Capture the cell that displays the provided text and extract its [X, Y] central coordinate. 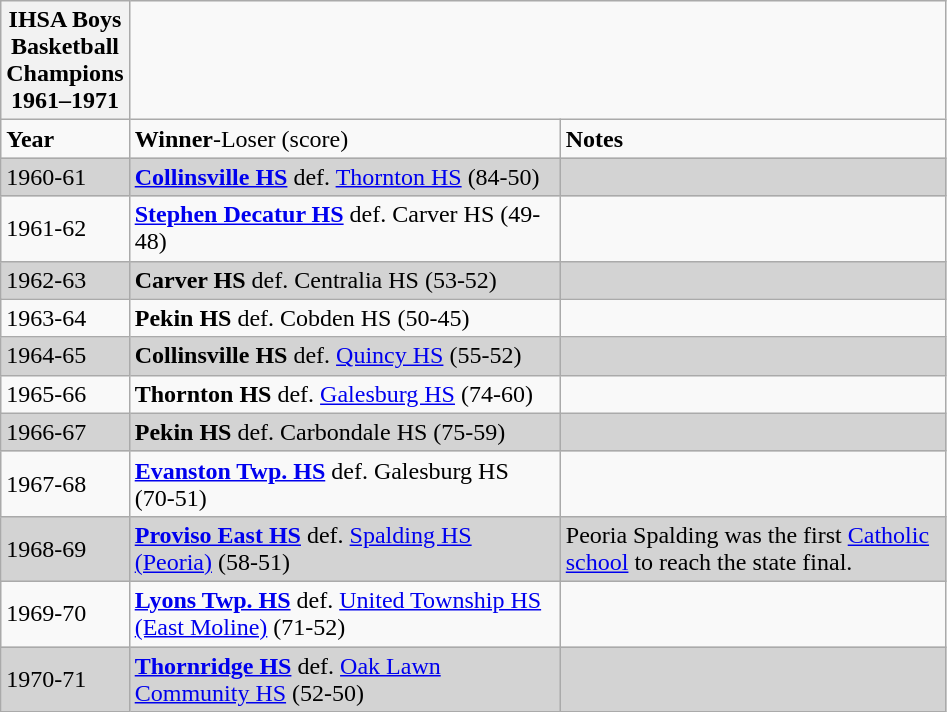
1968-69 [65, 548]
1960-61 [65, 177]
Winner-Loser (score) [344, 139]
Carver HS def. Centralia HS (53-52) [344, 280]
Year [65, 139]
Proviso East HS def. Spalding HS (Peoria) (58-51) [344, 548]
Notes [753, 139]
Lyons Twp. HS def. United Township HS (East Moline) (71-52) [344, 614]
1965-66 [65, 394]
Stephen Decatur HS def. Carver HS (49-48) [344, 228]
1966-67 [65, 432]
1962-63 [65, 280]
Collinsville HS def. Thornton HS (84-50) [344, 177]
IHSA Boys Basketball Champions 1961–1971 [65, 60]
Pekin HS def. Cobden HS (50-45) [344, 318]
1961-62 [65, 228]
Thornridge HS def. Oak Lawn Community HS (52-50) [344, 678]
1970-71 [65, 678]
1964-65 [65, 356]
Peoria Spalding was the first Catholic school to reach the state final. [753, 548]
Thornton HS def. Galesburg HS (74-60) [344, 394]
1963-64 [65, 318]
1969-70 [65, 614]
Collinsville HS def. Quincy HS (55-52) [344, 356]
Pekin HS def. Carbondale HS (75-59) [344, 432]
1967-68 [65, 484]
Evanston Twp. HS def. Galesburg HS (70-51) [344, 484]
